Extract the (x, y) coordinate from the center of the cell holding the provided text.  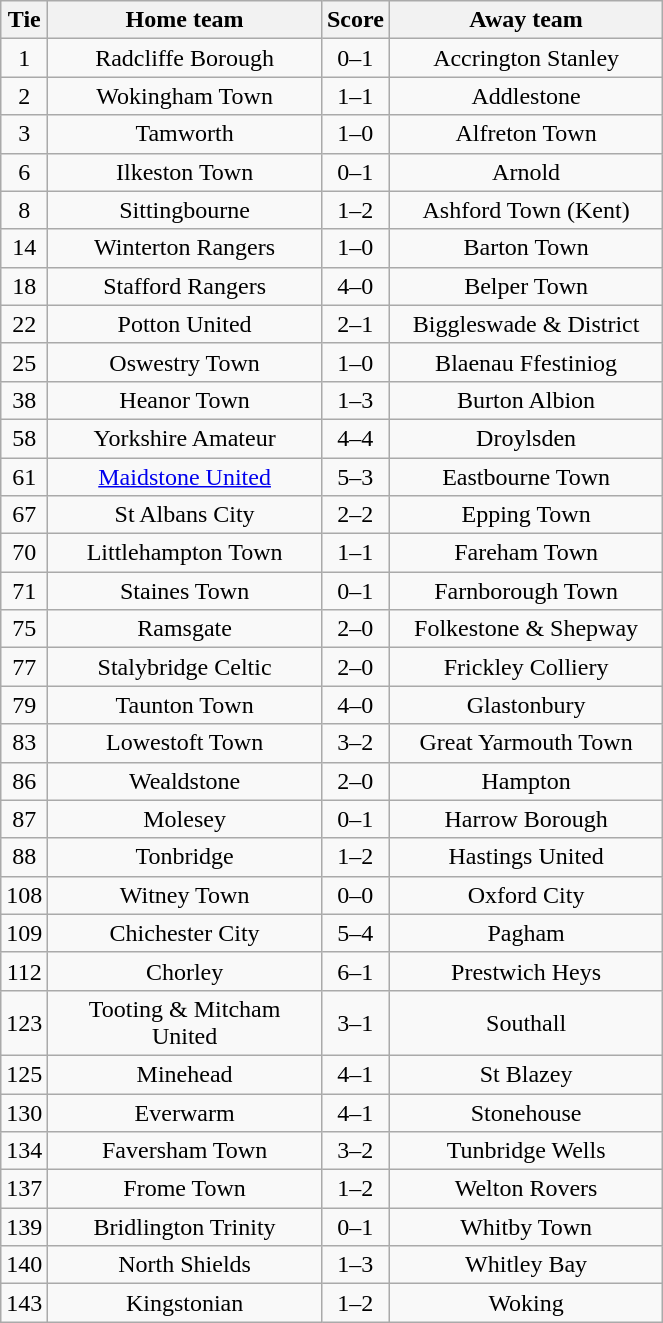
1 (24, 58)
Hampton (526, 781)
Ramsgate (185, 629)
Stafford Rangers (185, 286)
Barton Town (526, 248)
Farnborough Town (526, 591)
140 (24, 1265)
Belper Town (526, 286)
Eastbourne Town (526, 477)
Heanor Town (185, 400)
Bridlington Trinity (185, 1227)
Everwarm (185, 1113)
Stonehouse (526, 1113)
Tooting & Mitcham United (185, 1022)
Addlestone (526, 96)
Fareham Town (526, 553)
Stalybridge Celtic (185, 667)
Witney Town (185, 895)
Woking (526, 1303)
North Shields (185, 1265)
18 (24, 286)
108 (24, 895)
83 (24, 743)
Ashford Town (Kent) (526, 210)
Frickley Colliery (526, 667)
St Blazey (526, 1074)
Blaenau Ffestiniog (526, 362)
71 (24, 591)
77 (24, 667)
67 (24, 515)
22 (24, 324)
109 (24, 933)
Arnold (526, 172)
Winterton Rangers (185, 248)
Radcliffe Borough (185, 58)
Whitley Bay (526, 1265)
Staines Town (185, 591)
Wokingham Town (185, 96)
Tie (24, 20)
Chorley (185, 971)
Faversham Town (185, 1151)
139 (24, 1227)
Great Yarmouth Town (526, 743)
Whitby Town (526, 1227)
6 (24, 172)
3–1 (355, 1022)
86 (24, 781)
Prestwich Heys (526, 971)
Yorkshire Amateur (185, 438)
Glastonbury (526, 705)
Droylsden (526, 438)
5–3 (355, 477)
Tunbridge Wells (526, 1151)
2 (24, 96)
Ilkeston Town (185, 172)
2–1 (355, 324)
79 (24, 705)
70 (24, 553)
Welton Rovers (526, 1189)
137 (24, 1189)
Burton Albion (526, 400)
Taunton Town (185, 705)
87 (24, 819)
88 (24, 857)
Tonbridge (185, 857)
Oswestry Town (185, 362)
Kingstonian (185, 1303)
Pagham (526, 933)
Frome Town (185, 1189)
Alfreton Town (526, 134)
5–4 (355, 933)
Sittingbourne (185, 210)
3 (24, 134)
Molesey (185, 819)
Away team (526, 20)
6–1 (355, 971)
Harrow Borough (526, 819)
Biggleswade & District (526, 324)
Minehead (185, 1074)
134 (24, 1151)
8 (24, 210)
130 (24, 1113)
Southall (526, 1022)
75 (24, 629)
Maidstone United (185, 477)
38 (24, 400)
61 (24, 477)
Littlehampton Town (185, 553)
Epping Town (526, 515)
112 (24, 971)
Lowestoft Town (185, 743)
Potton United (185, 324)
Tamworth (185, 134)
Wealdstone (185, 781)
Hastings United (526, 857)
2–2 (355, 515)
0–0 (355, 895)
Accrington Stanley (526, 58)
Folkestone & Shepway (526, 629)
St Albans City (185, 515)
25 (24, 362)
Oxford City (526, 895)
123 (24, 1022)
4–4 (355, 438)
Home team (185, 20)
58 (24, 438)
143 (24, 1303)
125 (24, 1074)
14 (24, 248)
Chichester City (185, 933)
Score (355, 20)
